Scan for the cell matching the given text and deliver its (x, y) coordinate at center. 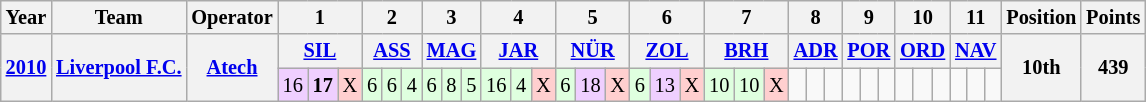
ADR (816, 51)
439 (1113, 68)
Team (118, 17)
Liverpool F.C. (118, 68)
POR (868, 51)
7 (746, 17)
Year (26, 17)
1 (320, 17)
3 (452, 17)
11 (976, 17)
Operator (232, 17)
BRH (746, 51)
SIL (320, 51)
18 (590, 85)
2 (392, 17)
ORD (922, 51)
Position (1041, 17)
MAG (452, 51)
10th (1041, 68)
JAR (518, 51)
2010 (26, 68)
13 (665, 85)
ZOL (667, 51)
Atech (232, 68)
NÜR (593, 51)
17 (323, 85)
9 (868, 17)
NAV (976, 51)
Points (1113, 17)
ASS (392, 51)
